For the text-containing cell, return its midpoint in (X, Y) coordinate format. 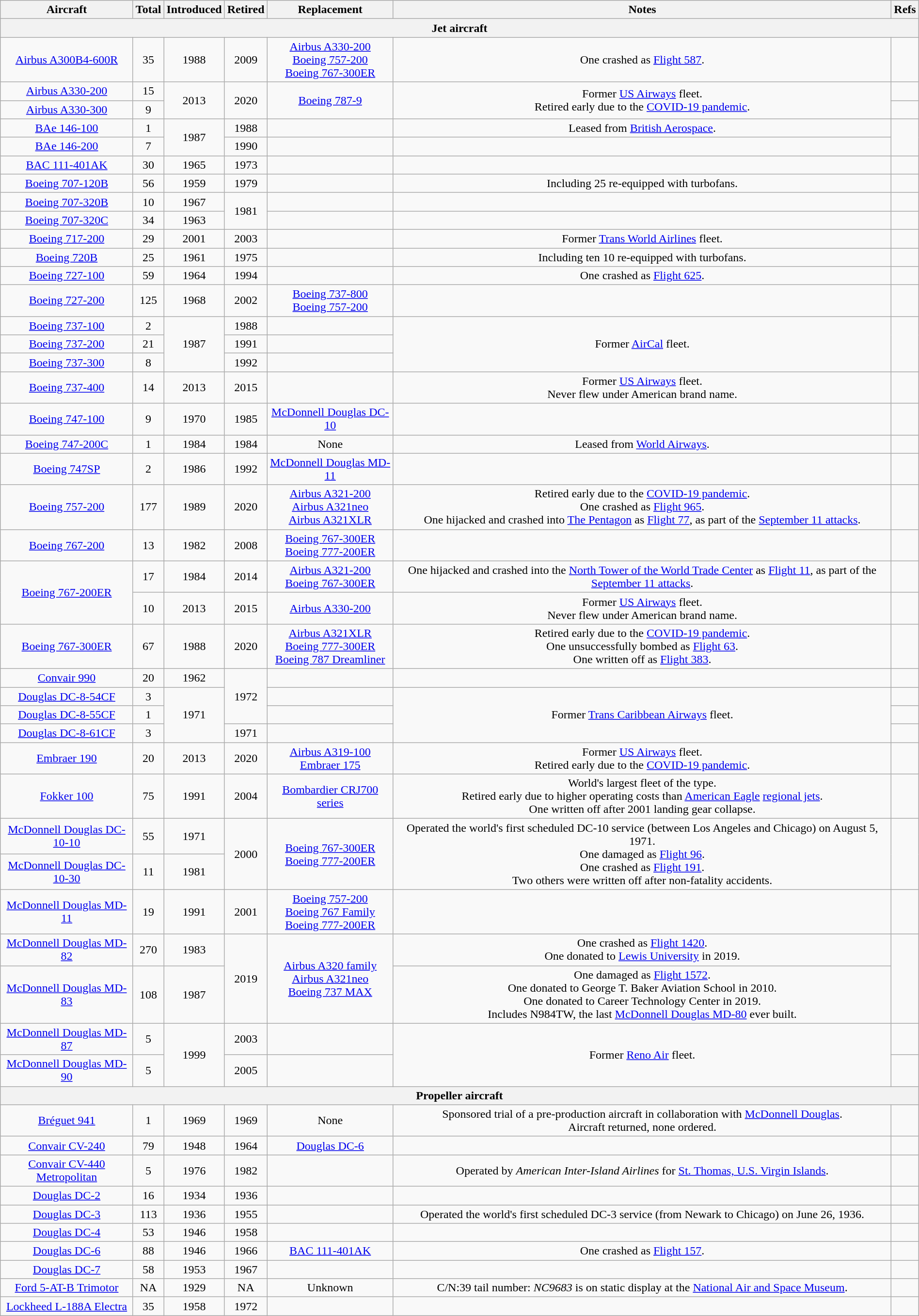
17 (148, 577)
1963 (194, 220)
1959 (194, 183)
67 (148, 646)
Douglas DC-2 (67, 1195)
Boeing 737-400 (67, 388)
1976 (194, 1170)
McDonnell Douglas DC-10-10 (67, 837)
Refs (905, 10)
1955 (246, 1214)
Boeing 747-100 (67, 419)
Including ten 10 re-equipped with turbofans. (642, 257)
Boeing 757-200Boeing 767 FamilyBoeing 777-200ER (330, 912)
Bréguet 941 (67, 1121)
2000 (246, 854)
Leased from British Aerospace. (642, 128)
Former Trans Caribbean Airways fleet. (642, 715)
Sponsored trial of a pre-production aircraft in collaboration with McDonnell Douglas.Aircraft returned, none ordered. (642, 1121)
177 (148, 507)
1953 (194, 1269)
Douglas DC-8-55CF (67, 715)
1975 (246, 257)
2005 (246, 1070)
Total (148, 10)
1973 (246, 165)
1929 (194, 1288)
Boeing 737-800Boeing 757-200 (330, 301)
Unknown (330, 1288)
Airbus A330-200Boeing 757-200Boeing 767-300ER (330, 60)
113 (148, 1214)
Former Reno Air fleet. (642, 1055)
1948 (194, 1145)
Airbus A320 familyAirbus A321neoBoeing 737 MAX (330, 979)
Douglas DC-4 (67, 1233)
Airbus A300B4-600R (67, 60)
2009 (246, 60)
One crashed as Flight 625. (642, 276)
Notes (642, 10)
7 (148, 146)
Convair 990 (67, 678)
79 (148, 1145)
Introduced (194, 10)
Boeing 707-320B (67, 202)
One crashed as Flight 587. (642, 60)
Jet aircraft (459, 28)
C/N:39 tail number: NC9683 is on static display at the National Air and Space Museum. (642, 1288)
21 (148, 344)
Lockheed L-188A Electra (67, 1306)
Propeller aircraft (459, 1095)
Boeing 767-200ER (67, 592)
Boeing 707-120B (67, 183)
Boeing 737-200 (67, 344)
11 (148, 872)
McDonnell Douglas DC-10 (330, 419)
29 (148, 238)
2019 (246, 979)
Douglas DC-8-54CF (67, 697)
1990 (246, 146)
16 (148, 1195)
Boeing 720B (67, 257)
2002 (246, 301)
Boeing 747-200C (67, 444)
Boeing 727-200 (67, 301)
Boeing 727-100 (67, 276)
Convair CV-440 Metropolitan (67, 1170)
58 (148, 1269)
56 (148, 183)
McDonnell Douglas MD-87 (67, 1039)
1965 (194, 165)
Douglas DC-7 (67, 1269)
55 (148, 837)
59 (148, 276)
Bombardier CRJ700 series (330, 796)
1983 (194, 950)
1934 (194, 1195)
14 (148, 388)
Operated by American Inter-Island Airlines for St. Thomas, U.S. Virgin Islands. (642, 1170)
Boeing 767-200 (67, 545)
Airbus A330-300 (67, 110)
McDonnell Douglas DC-10-30 (67, 872)
25 (148, 257)
1986 (194, 469)
53 (148, 1233)
Airbus A321XLRBoeing 777-300ERBoeing 787 Dreamliner (330, 646)
BAe 146-200 (67, 146)
15 (148, 91)
Fokker 100 (67, 796)
Operated the world's first scheduled DC-3 service (from Newark to Chicago) on June 26, 1936. (642, 1214)
Former AirCal fleet. (642, 344)
Boeing 767-300ER (67, 646)
Embraer 190 (67, 758)
1989 (194, 507)
Airbus A321-200Airbus A321neoAirbus A321XLR (330, 507)
Boeing 747SP (67, 469)
75 (148, 796)
One crashed as Flight 1420.One donated to Lewis University in 2019. (642, 950)
McDonnell Douglas MD-82 (67, 950)
Retired early due to the COVID-19 pandemic.One unsuccessfully bombed as Flight 63.One written off as Flight 383. (642, 646)
34 (148, 220)
Airbus A321-200Boeing 767-300ER (330, 577)
270 (148, 950)
88 (148, 1251)
2014 (246, 577)
1968 (194, 301)
19 (148, 912)
Douglas DC-8-61CF (67, 733)
Boeing 737-100 (67, 326)
Boeing 757-200 (67, 507)
1970 (194, 419)
McDonnell Douglas MD-83 (67, 995)
125 (148, 301)
1962 (194, 678)
2008 (246, 545)
Douglas DC-3 (67, 1214)
Leased from World Airways. (642, 444)
1994 (246, 276)
Boeing 707-320C (67, 220)
Replacement (330, 10)
McDonnell Douglas MD-90 (67, 1070)
Aircraft (67, 10)
1979 (246, 183)
Boeing 717-200 (67, 238)
Including 25 re-equipped with turbofans. (642, 183)
Former Trans World Airlines fleet. (642, 238)
108 (148, 995)
1961 (194, 257)
1966 (246, 1251)
2004 (246, 796)
Retired (246, 10)
Airbus A319-100 Embraer 175 (330, 758)
Convair CV-240 (67, 1145)
Boeing 787-9 (330, 100)
1985 (246, 419)
One hijacked and crashed into the North Tower of the World Trade Center as Flight 11, as part of the September 11 attacks. (642, 577)
13 (148, 545)
30 (148, 165)
8 (148, 363)
1999 (194, 1055)
Boeing 737-300 (67, 363)
BAe 146-100 (67, 128)
One crashed as Flight 157. (642, 1251)
Ford 5-AT-B Trimotor (67, 1288)
